Detect which cell encompasses the target text, then output its (X, Y) center coordinate. 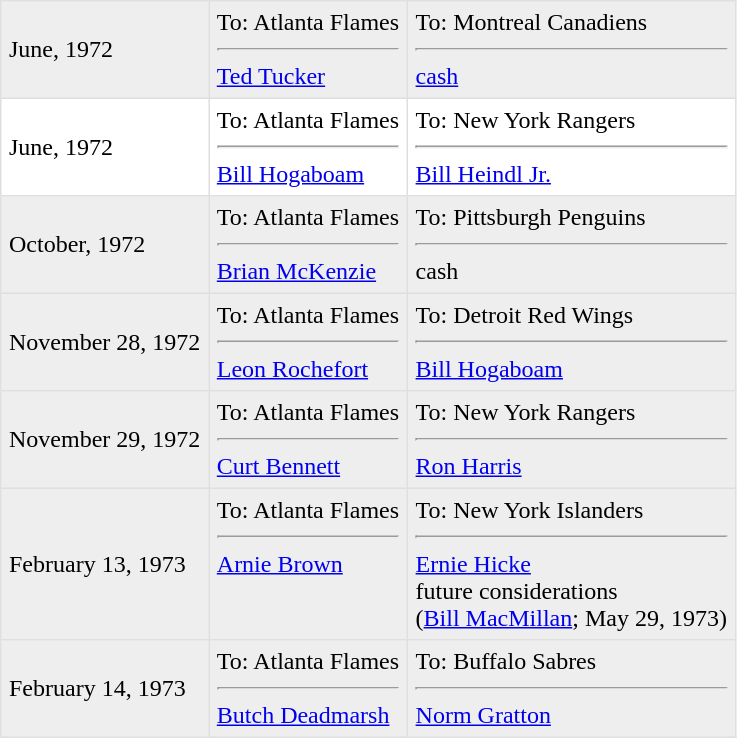
To: Atlanta Flames Arnie Brown (308, 564)
To: Pittsburgh Penguins cash (571, 245)
To: New York Rangers Bill Heindl Jr. (571, 147)
To: Atlanta Flames Leon Rochefort (308, 342)
To: Montreal Canadiens cash (571, 50)
To: Atlanta Flames Ted Tucker (308, 50)
To: Atlanta Flames Curt Bennett (308, 440)
February 13, 1973 (105, 564)
October, 1972 (105, 245)
February 14, 1973 (105, 689)
To: Buffalo Sabres Norm Gratton (571, 689)
To: New York Islanders Ernie Hickefuture considerations(Bill MacMillan; May 29, 1973) (571, 564)
To: Atlanta Flames Brian McKenzie (308, 245)
To: Detroit Red Wings Bill Hogaboam (571, 342)
November 29, 1972 (105, 440)
November 28, 1972 (105, 342)
To: Atlanta Flames Butch Deadmarsh (308, 689)
To: Atlanta Flames Bill Hogaboam (308, 147)
To: New York Rangers Ron Harris (571, 440)
